Provide the [x, y] coordinate of the cell's center where the given text is located.  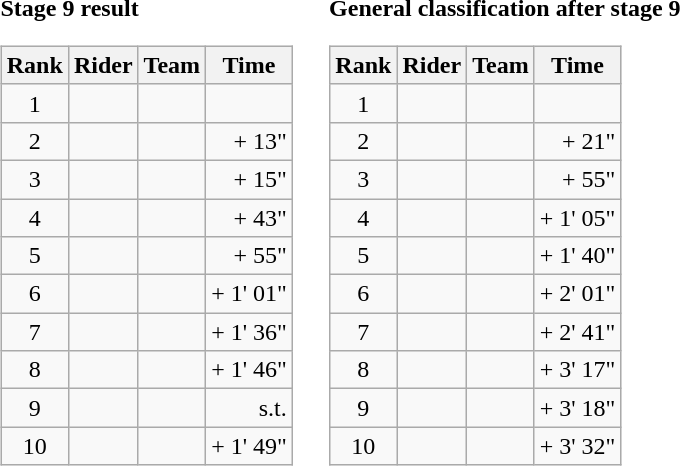
+ 3' 18" [578, 408]
+ 21" [578, 141]
+ 43" [250, 217]
+ 3' 17" [578, 370]
+ 15" [250, 179]
+ 1' 46" [250, 370]
+ 1' 36" [250, 332]
s.t. [250, 408]
+ 3' 32" [578, 446]
+ 1' 01" [250, 294]
+ 2' 01" [578, 294]
+ 1' 49" [250, 446]
+ 2' 41" [578, 332]
+ 13" [250, 141]
+ 1' 05" [578, 217]
+ 1' 40" [578, 256]
